Pinpoint the cell where the given text exists, returning its (x, y) midpoint coordinate. 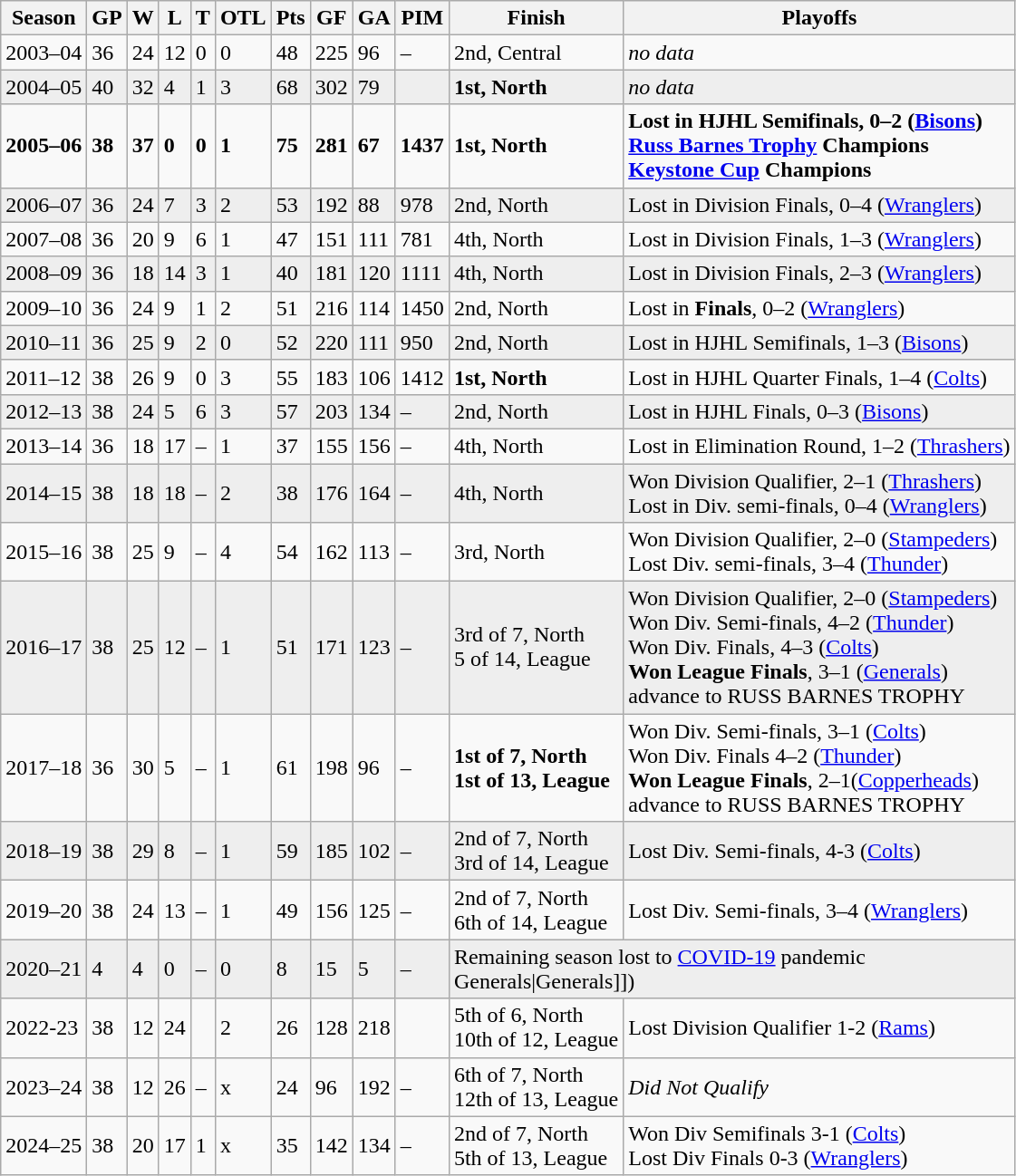
75 (290, 146)
55 (290, 377)
Lost in HJHL Semifinals, 1–3 (Bisons) (819, 342)
Remaining season lost to COVID-19 pandemicGenerals|Generals]]) (732, 969)
52 (290, 342)
1437 (422, 146)
978 (422, 205)
GF (332, 18)
281 (332, 146)
2012–13 (44, 411)
15 (332, 969)
2003–04 (44, 53)
54 (290, 553)
3rd of 7, North5 of 14, League (536, 648)
Playoffs (819, 18)
2nd of 7, North6th of 14, League (536, 910)
181 (332, 274)
Lost in Finals, 0–2 (Wranglers) (819, 308)
128 (332, 1027)
2006–07 (44, 205)
2007–08 (44, 239)
7 (174, 205)
2011–12 (44, 377)
53 (290, 205)
2008–09 (44, 274)
88 (373, 205)
2024–25 (44, 1145)
2018–19 (44, 852)
225 (332, 53)
185 (332, 852)
176 (332, 493)
61 (290, 768)
49 (290, 910)
2nd, Central (536, 53)
151 (332, 239)
155 (332, 446)
Season (44, 18)
114 (373, 308)
59 (290, 852)
57 (290, 411)
216 (332, 308)
2015–16 (44, 553)
14 (174, 274)
6th of 7, North12th of 13, League (536, 1087)
1412 (422, 377)
Lost in Division Finals, 0–4 (Wranglers) (819, 205)
950 (422, 342)
220 (332, 342)
32 (143, 87)
Did Not Qualify (819, 1087)
T (203, 18)
102 (373, 852)
68 (290, 87)
2013–14 (44, 446)
Lost in Division Finals, 1–3 (Wranglers) (819, 239)
113 (373, 553)
Pts (290, 18)
Won Division Qualifier, 2–0 (Stampeders)Lost Div. semi-finals, 3–4 (Thunder) (819, 553)
2016–17 (44, 648)
Lost in HJHL Finals, 0–3 (Bisons) (819, 411)
2nd of 7, North5th of 13, League (536, 1145)
L (174, 18)
125 (373, 910)
2022-23 (44, 1027)
106 (373, 377)
GP (107, 18)
67 (373, 146)
Lost in HJHL Semifinals, 0–2 (Bisons)Russ Barnes Trophy ChampionsKeystone Cup Champions (819, 146)
123 (373, 648)
79 (373, 87)
218 (373, 1027)
2019–20 (44, 910)
142 (332, 1145)
Won Div. Semi-finals, 3–1 (Colts)Won Div. Finals 4–2 (Thunder)Won League Finals, 2–1(Copperheads)advance to RUSS BARNES TROPHY (819, 768)
Finish (536, 18)
Lost Div. Semi-finals, 3–4 (Wranglers) (819, 910)
1111 (422, 274)
120 (373, 274)
47 (290, 239)
162 (332, 553)
Lost Div. Semi-finals, 4-3 (Colts) (819, 852)
2017–18 (44, 768)
13 (174, 910)
1450 (422, 308)
2009–10 (44, 308)
2004–05 (44, 87)
Won Division Qualifier, 2–1 (Thrashers)Lost in Div. semi-finals, 0–4 (Wranglers) (819, 493)
5th of 6, North10th of 12, League (536, 1027)
2014–15 (44, 493)
171 (332, 648)
781 (422, 239)
203 (332, 411)
302 (332, 87)
3rd, North (536, 553)
Lost Division Qualifier 1-2 (Rams) (819, 1027)
30 (143, 768)
GA (373, 18)
OTL (243, 18)
Lost in Elimination Round, 1–2 (Thrashers) (819, 446)
Lost in HJHL Quarter Finals, 1–4 (Colts) (819, 377)
29 (143, 852)
48 (290, 53)
W (143, 18)
198 (332, 768)
Won Div Semifinals 3-1 (Colts)Lost Div Finals 0-3 (Wranglers) (819, 1145)
35 (290, 1145)
1st of 7, North1st of 13, League (536, 768)
2020–21 (44, 969)
164 (373, 493)
183 (332, 377)
Lost in Division Finals, 2–3 (Wranglers) (819, 274)
2023–24 (44, 1087)
PIM (422, 18)
2005–06 (44, 146)
2010–11 (44, 342)
2nd of 7, North3rd of 14, League (536, 852)
